Return the [X, Y] coordinate for the center point of the cell that contains the specified text.  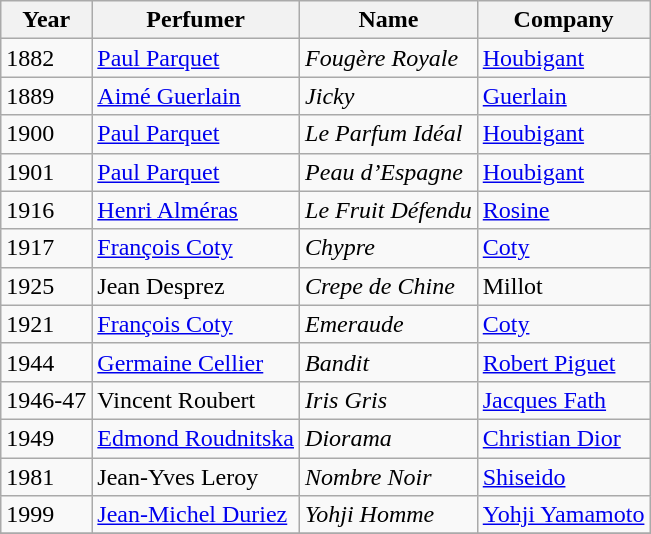
1889 [46, 96]
1901 [46, 172]
Rosine [564, 210]
Vincent Roubert [196, 400]
Le Fruit Défendu [389, 210]
Name [389, 20]
Iris Gris [389, 400]
Yohji Yamamoto [564, 515]
Jean-Michel Duriez [196, 515]
1916 [46, 210]
Perfumer [196, 20]
Crepe de Chine [389, 286]
Le Parfum Idéal [389, 134]
Jean Desprez [196, 286]
Millot [564, 286]
Germaine Cellier [196, 362]
Company [564, 20]
1946-47 [46, 400]
1925 [46, 286]
Christian Dior [564, 438]
Jean-Yves Leroy [196, 477]
Emeraude [389, 324]
Yohji Homme [389, 515]
1917 [46, 248]
Jicky [389, 96]
Bandit [389, 362]
Peau d’Espagne [389, 172]
1999 [46, 515]
1882 [46, 58]
Shiseido [564, 477]
Nombre Noir [389, 477]
1944 [46, 362]
Guerlain [564, 96]
1981 [46, 477]
Chypre [389, 248]
Diorama [389, 438]
Jacques Fath [564, 400]
Edmond Roudnitska [196, 438]
Robert Piguet [564, 362]
1900 [46, 134]
Aimé Guerlain [196, 96]
1949 [46, 438]
Year [46, 20]
Fougère Royale [389, 58]
1921 [46, 324]
Henri Alméras [196, 210]
